Find where the given text appears and provide that cell's center as [X, Y] coordinate. 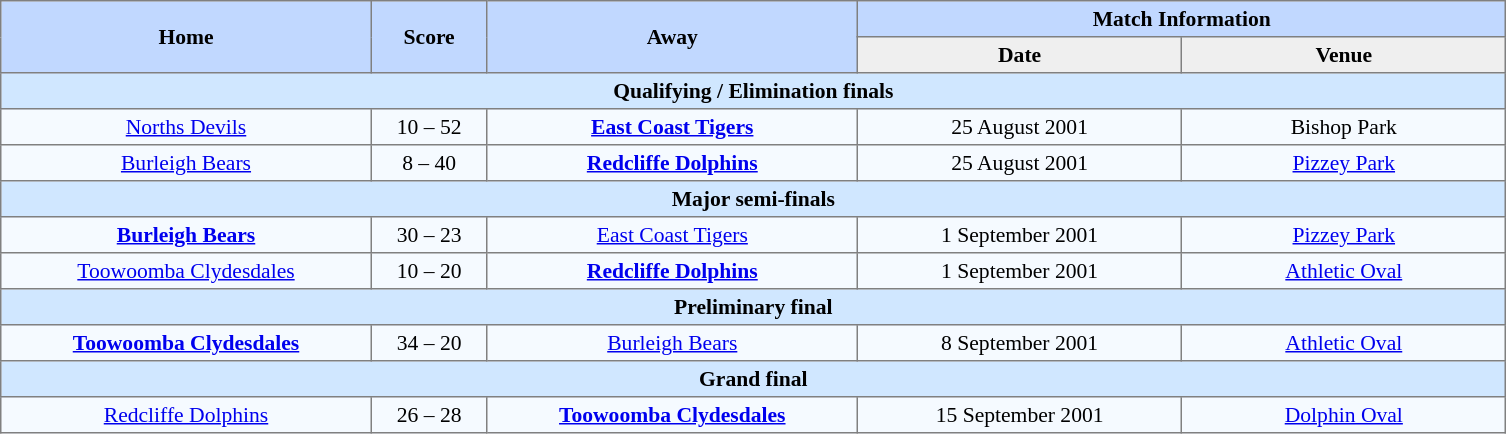
10 – 52 [429, 127]
Norths Devils [186, 127]
Bishop Park [1344, 127]
Qualifying / Elimination finals [754, 91]
Match Information [1182, 19]
Score [429, 37]
Date [1020, 55]
26 – 28 [429, 415]
15 September 2001 [1020, 415]
Major semi-finals [754, 199]
Grand final [754, 379]
10 – 20 [429, 271]
8 – 40 [429, 163]
Venue [1344, 55]
8 September 2001 [1020, 343]
Away [672, 37]
Preliminary final [754, 307]
Dolphin Oval [1344, 415]
30 – 23 [429, 235]
Home [186, 37]
34 – 20 [429, 343]
